Determine the [X, Y] coordinate at the center of the cell enclosing the given text.  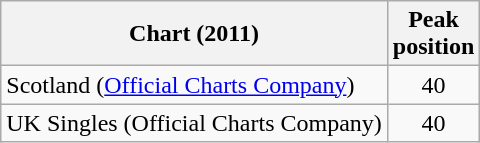
UK Singles (Official Charts Company) [194, 123]
Chart (2011) [194, 34]
Peakposition [433, 34]
Scotland (Official Charts Company) [194, 85]
